Output the (X, Y) coordinate of the center of the cell containing the given text.  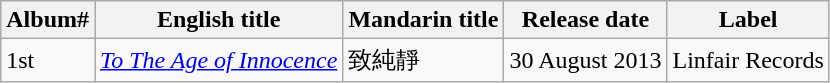
30 August 2013 (586, 60)
Linfair Records (748, 60)
1st (48, 60)
To The Age of Innocence (218, 60)
Label (748, 20)
致純靜 (424, 60)
English title (218, 20)
Mandarin title (424, 20)
Release date (586, 20)
Album# (48, 20)
